Return (x, y) of the center of cell containing provided text 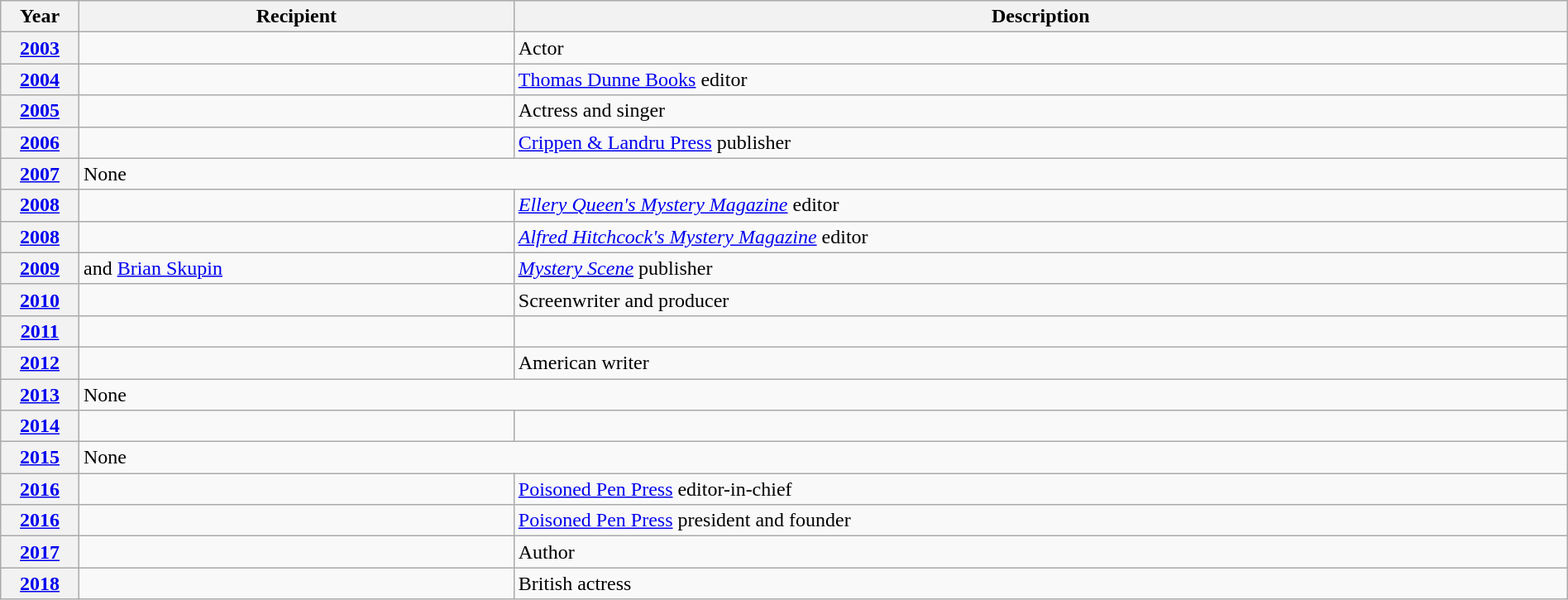
Year (40, 17)
Actress and singer (1040, 111)
2004 (40, 79)
2010 (40, 300)
2003 (40, 48)
Mystery Scene publisher (1040, 268)
2009 (40, 268)
2006 (40, 142)
2012 (40, 362)
Ellery Queen's Mystery Magazine editor (1040, 205)
2014 (40, 426)
Description (1040, 17)
Poisoned Pen Press president and founder (1040, 521)
Recipient (296, 17)
Actor (1040, 48)
Poisoned Pen Press editor-in-chief (1040, 489)
2007 (40, 174)
2005 (40, 111)
2018 (40, 583)
Alfred Hitchcock's Mystery Magazine editor (1040, 237)
Thomas Dunne Books editor (1040, 79)
2017 (40, 552)
Author (1040, 552)
American writer (1040, 362)
2013 (40, 395)
2011 (40, 331)
and Brian Skupin (296, 268)
Crippen & Landru Press publisher (1040, 142)
British actress (1040, 583)
Screenwriter and producer (1040, 300)
2015 (40, 458)
